Determine the [X, Y] coordinate at the center of the cell enclosing the given text.  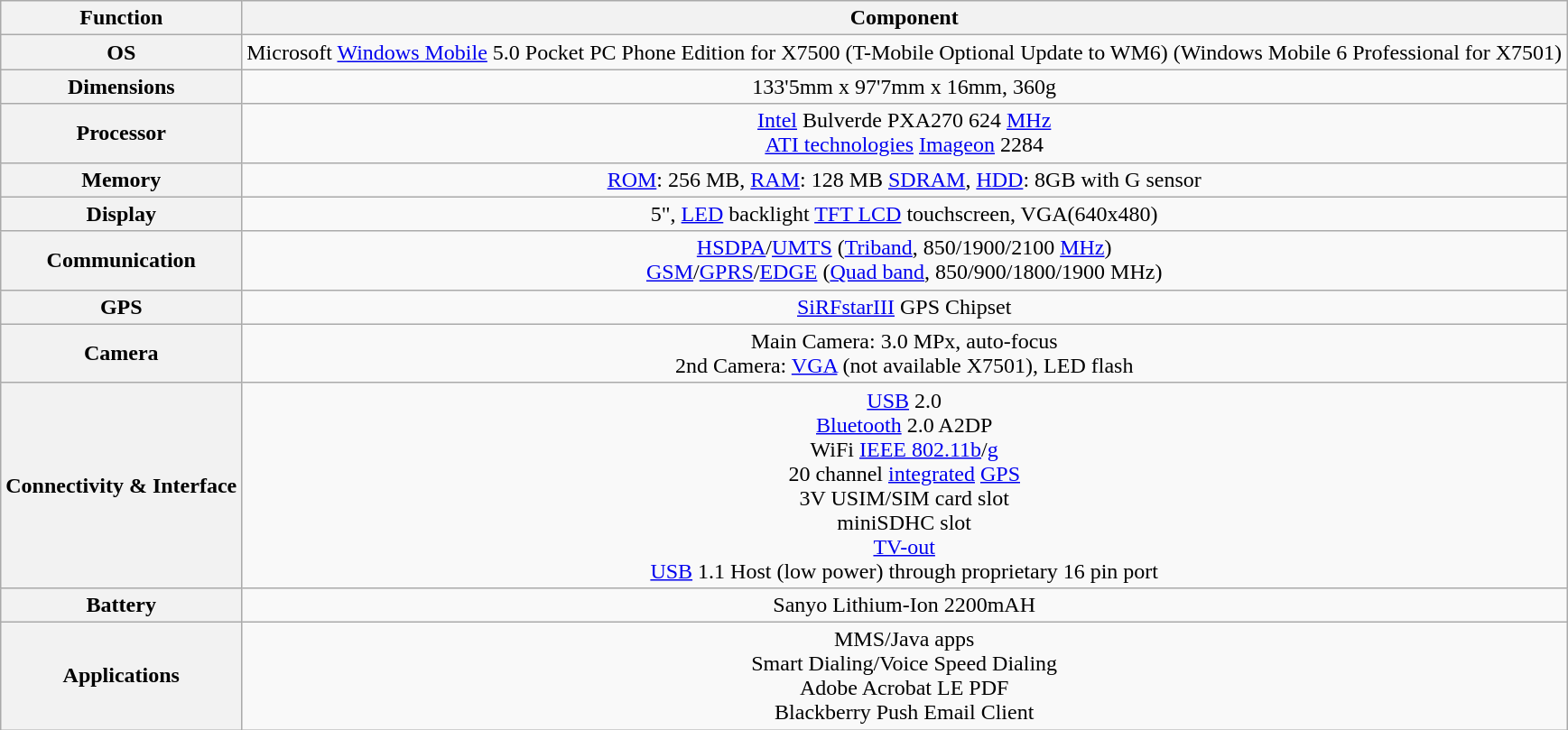
Microsoft Windows Mobile 5.0 Pocket PC Phone Edition for X7500 (T-Mobile Optional Update to WM6) (Windows Mobile 6 Professional for X7501) [905, 52]
Main Camera: 3.0 MPx, auto-focus2nd Camera: VGA (not available X7501), LED flash [905, 354]
Memory [121, 180]
GPS [121, 307]
Sanyo Lithium-Ion 2200mAH [905, 605]
Function [121, 18]
Display [121, 214]
HSDPA/UMTS (Triband, 850/1900/2100 MHz)GSM/GPRS/EDGE (Quad band, 850/900/1800/1900 MHz) [905, 260]
133'5mm x 97'7mm x 16mm, 360g [905, 87]
Intel Bulverde PXA270 624 MHzATI technologies Imageon 2284 [905, 134]
Battery [121, 605]
OS [121, 52]
SiRFstarIII GPS Chipset [905, 307]
Connectivity & Interface [121, 485]
Camera [121, 354]
Applications [121, 675]
Component [905, 18]
Communication [121, 260]
ROM: 256 MB, RAM: 128 MB SDRAM, HDD: 8GB with G sensor [905, 180]
Processor [121, 134]
MMS/Java appsSmart Dialing/Voice Speed DialingAdobe Acrobat LE PDFBlackberry Push Email Client [905, 675]
Dimensions [121, 87]
5", LED backlight TFT LCD touchscreen, VGA(640x480) [905, 214]
